Return the [X, Y] coordinate for the center point of the cell that contains the specified text.  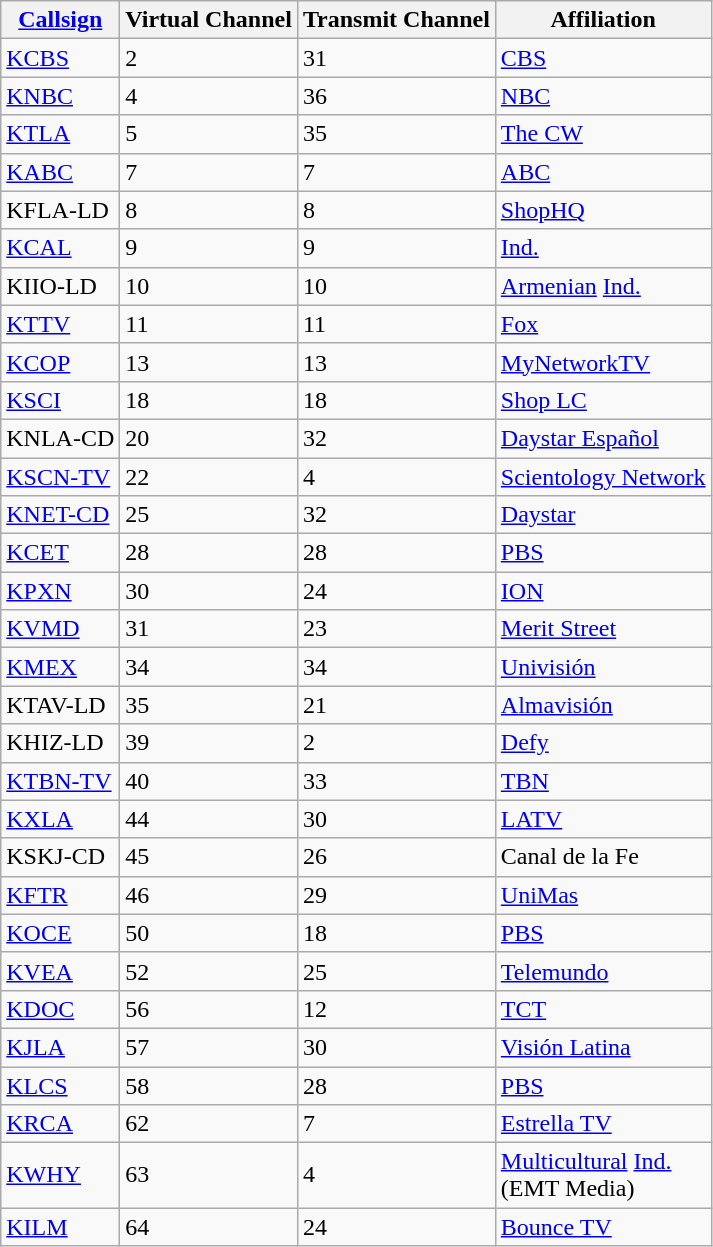
KFLA-LD [60, 210]
52 [209, 971]
Callsign [60, 20]
Bounce TV [603, 1227]
KWHY [60, 1176]
KCOP [60, 362]
KPXN [60, 591]
The CW [603, 134]
KVMD [60, 629]
KFTR [60, 895]
Fox [603, 324]
Scientology Network [603, 477]
Telemundo [603, 971]
Defy [603, 743]
CBS [603, 58]
TCT [603, 1009]
NBC [603, 96]
KDOC [60, 1009]
57 [209, 1047]
21 [396, 705]
64 [209, 1227]
44 [209, 819]
LATV [603, 819]
26 [396, 857]
KLCS [60, 1085]
KTBN-TV [60, 781]
KTLA [60, 134]
TBN [603, 781]
62 [209, 1124]
40 [209, 781]
KNET-CD [60, 515]
Merit Street [603, 629]
29 [396, 895]
KSCI [60, 400]
UniMas [603, 895]
Almavisión [603, 705]
Shop LC [603, 400]
KHIZ-LD [60, 743]
Visión Latina [603, 1047]
KXLA [60, 819]
Univisión [603, 667]
50 [209, 933]
12 [396, 1009]
KRCA [60, 1124]
KJLA [60, 1047]
KTAV-LD [60, 705]
Affiliation [603, 20]
KNLA-CD [60, 438]
Canal de la Fe [603, 857]
Daystar Español [603, 438]
KCAL [60, 248]
Ind. [603, 248]
KOCE [60, 933]
ABC [603, 172]
KTTV [60, 324]
58 [209, 1085]
KMEX [60, 667]
5 [209, 134]
KNBC [60, 96]
KSKJ-CD [60, 857]
KSCN-TV [60, 477]
22 [209, 477]
Transmit Channel [396, 20]
KCBS [60, 58]
Multicultural Ind. (EMT Media) [603, 1176]
KCET [60, 553]
Estrella TV [603, 1124]
20 [209, 438]
46 [209, 895]
56 [209, 1009]
36 [396, 96]
23 [396, 629]
ION [603, 591]
ShopHQ [603, 210]
KIIO-LD [60, 286]
Virtual Channel [209, 20]
MyNetworkTV [603, 362]
KILM [60, 1227]
33 [396, 781]
39 [209, 743]
45 [209, 857]
KABC [60, 172]
63 [209, 1176]
Armenian Ind. [603, 286]
KVEA [60, 971]
Daystar [603, 515]
